Scan for the cell matching the given text and deliver its [X, Y] coordinate at center. 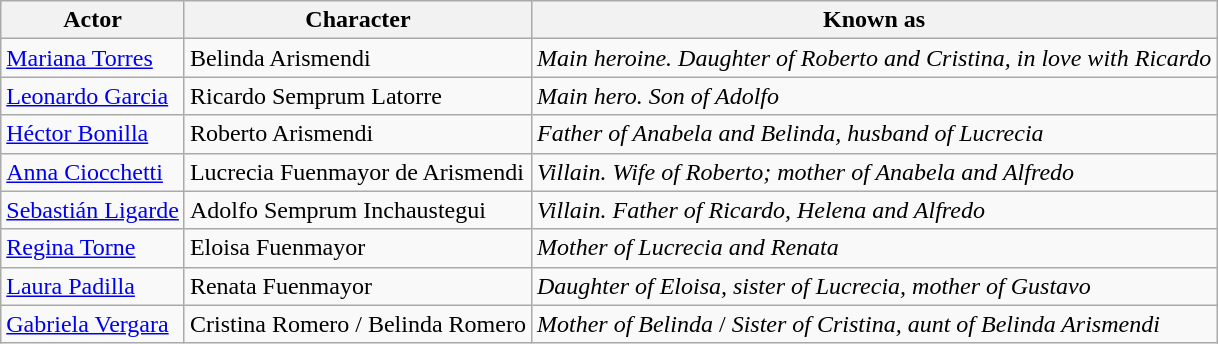
Mother of Lucrecia and Renata [874, 248]
Anna Ciocchetti [93, 172]
Known as [874, 20]
Mariana Torres [93, 58]
Main hero. Son of Adolfo [874, 96]
Actor [93, 20]
Adolfo Semprum Inchaustegui [358, 210]
Cristina Romero / Belinda Romero [358, 324]
Belinda Arismendi [358, 58]
Renata Fuenmayor [358, 286]
Roberto Arismendi [358, 134]
Eloisa Fuenmayor [358, 248]
Sebastián Ligarde [93, 210]
Regina Torne [93, 248]
Father of Anabela and Belinda, husband of Lucrecia [874, 134]
Leonardo Garcia [93, 96]
Gabriela Vergara [93, 324]
Villain. Father of Ricardo, Helena and Alfredo [874, 210]
Héctor Bonilla [93, 134]
Laura Padilla [93, 286]
Main heroine. Daughter of Roberto and Cristina, in love with Ricardo [874, 58]
Daughter of Eloisa, sister of Lucrecia, mother of Gustavo [874, 286]
Character [358, 20]
Ricardo Semprum Latorre [358, 96]
Lucrecia Fuenmayor de Arismendi [358, 172]
Villain. Wife of Roberto; mother of Anabela and Alfredo [874, 172]
Mother of Belinda / Sister of Cristina, aunt of Belinda Arismendi [874, 324]
